Extract the [X, Y] coordinate from the center of the cell holding the provided text.  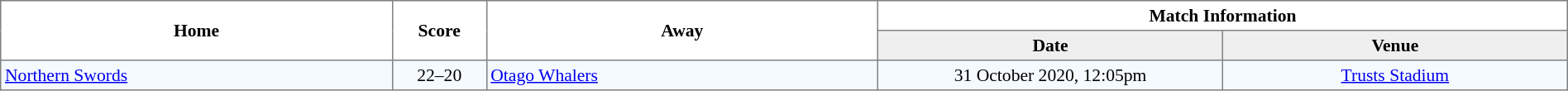
Venue [1394, 45]
Northern Swords [197, 75]
31 October 2020, 12:05pm [1050, 75]
Otago Whalers [682, 75]
Trusts Stadium [1394, 75]
Score [439, 31]
22–20 [439, 75]
Match Information [1223, 16]
Away [682, 31]
Home [197, 31]
Date [1050, 45]
